For the text-containing cell, return its midpoint in [X, Y] coordinate format. 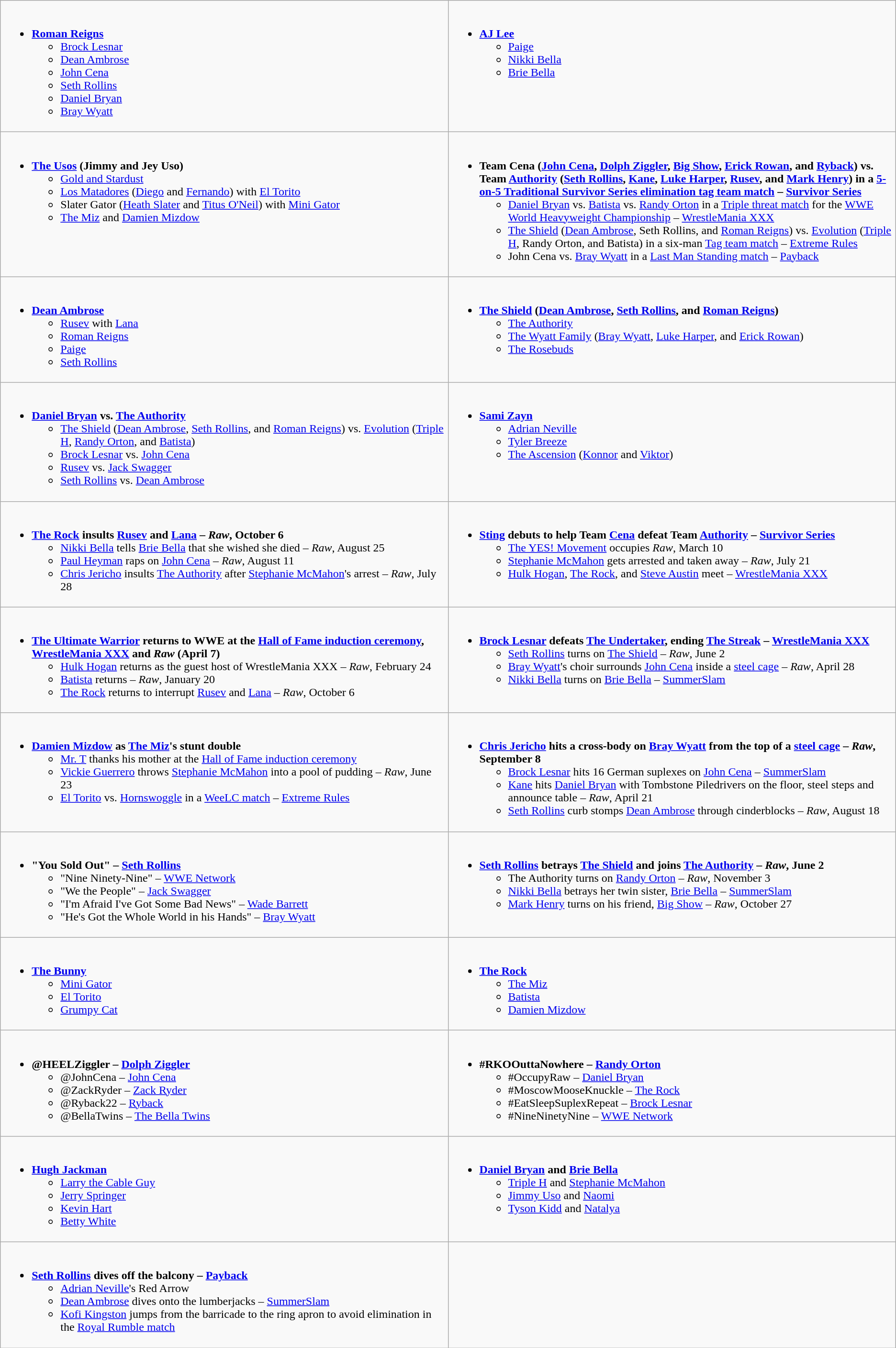
Sami ZaynAdrian NevilleTyler BreezeThe Ascension (Konnor and Viktor) [672, 442]
The RockThe MizBatistaDamien Mizdow [672, 984]
Daniel Bryan and Brie BellaTriple H and Stephanie McMahonJimmy Uso and NaomiTyson Kidd and Natalya [672, 1189]
AJ LeePaigeNikki BellaBrie Bella [672, 66]
Roman ReignsBrock LesnarDean AmbroseJohn CenaSeth RollinsDaniel BryanBray Wyatt [224, 66]
@HEELZiggler – Dolph Ziggler@JohnCena – John Cena@ZackRyder – Zack Ryder@Ryback22 – Ryback@BellaTwins – The Bella Twins [224, 1083]
Hugh JackmanLarry the Cable GuyJerry SpringerKevin HartBetty White [224, 1189]
Dean AmbroseRusev with LanaRoman ReignsPaigeSeth Rollins [224, 329]
The Shield (Dean Ambrose, Seth Rollins, and Roman Reigns)The AuthorityThe Wyatt Family (Bray Wyatt, Luke Harper, and Erick Rowan)The Rosebuds [672, 329]
The BunnyMini GatorEl ToritoGrumpy Cat [224, 984]
